Output the [X, Y] coordinate of the center of the cell containing the given text.  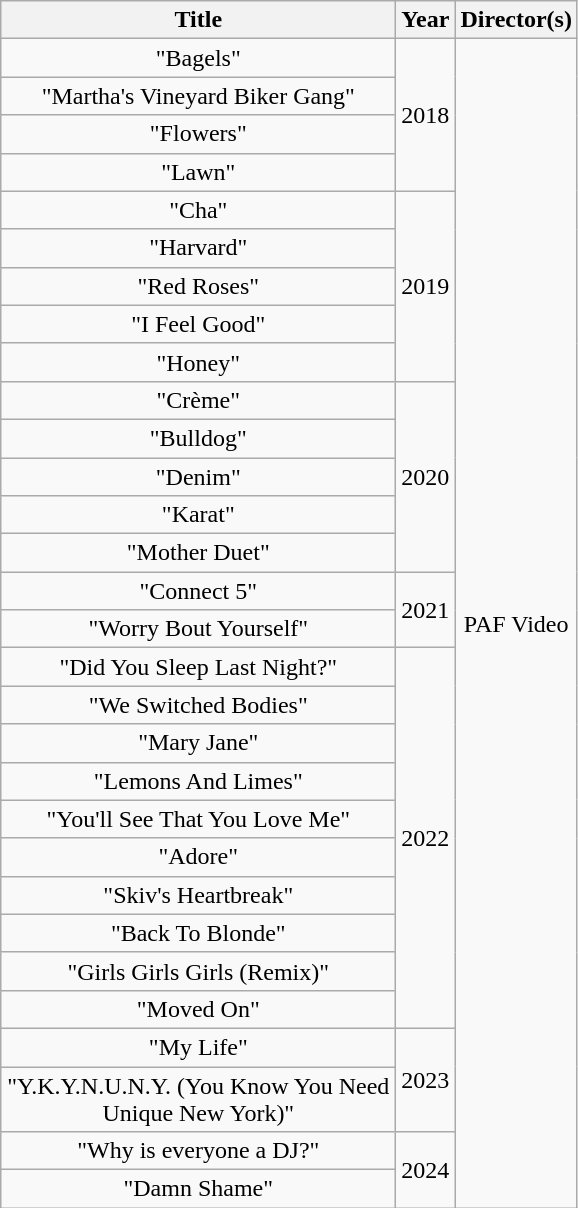
Title [198, 20]
"We Switched Bodies" [198, 705]
"Harvard" [198, 248]
PAF Video [516, 624]
"Moved On" [198, 1009]
2021 [426, 610]
"Red Roses" [198, 286]
"Mother Duet" [198, 553]
2023 [426, 1080]
"Crème" [198, 400]
"Lemons And Limes" [198, 781]
"Did You Sleep Last Night?" [198, 667]
"Karat" [198, 515]
Year [426, 20]
"Bagels" [198, 58]
2024 [426, 1170]
"Mary Jane" [198, 743]
"My Life" [198, 1047]
"Why is everyone a DJ?" [198, 1151]
"Lawn" [198, 172]
"Cha" [198, 210]
2022 [426, 838]
"Martha's Vineyard Biker Gang" [198, 96]
2019 [426, 286]
"Adore" [198, 857]
"Honey" [198, 362]
"Y.K.Y.N.U.N.Y. (You Know You Need Unique New York)" [198, 1098]
"Back To Blonde" [198, 933]
"Skiv's Heartbreak" [198, 895]
"Denim" [198, 477]
"Girls Girls Girls (Remix)" [198, 971]
"Bulldog" [198, 438]
Director(s) [516, 20]
"Damn Shame" [198, 1189]
"Worry Bout Yourself" [198, 629]
"You'll See That You Love Me" [198, 819]
"I Feel Good" [198, 324]
"Flowers" [198, 134]
"Connect 5" [198, 591]
2020 [426, 476]
2018 [426, 115]
